Scan for the cell matching the given text and deliver its [X, Y] coordinate at center. 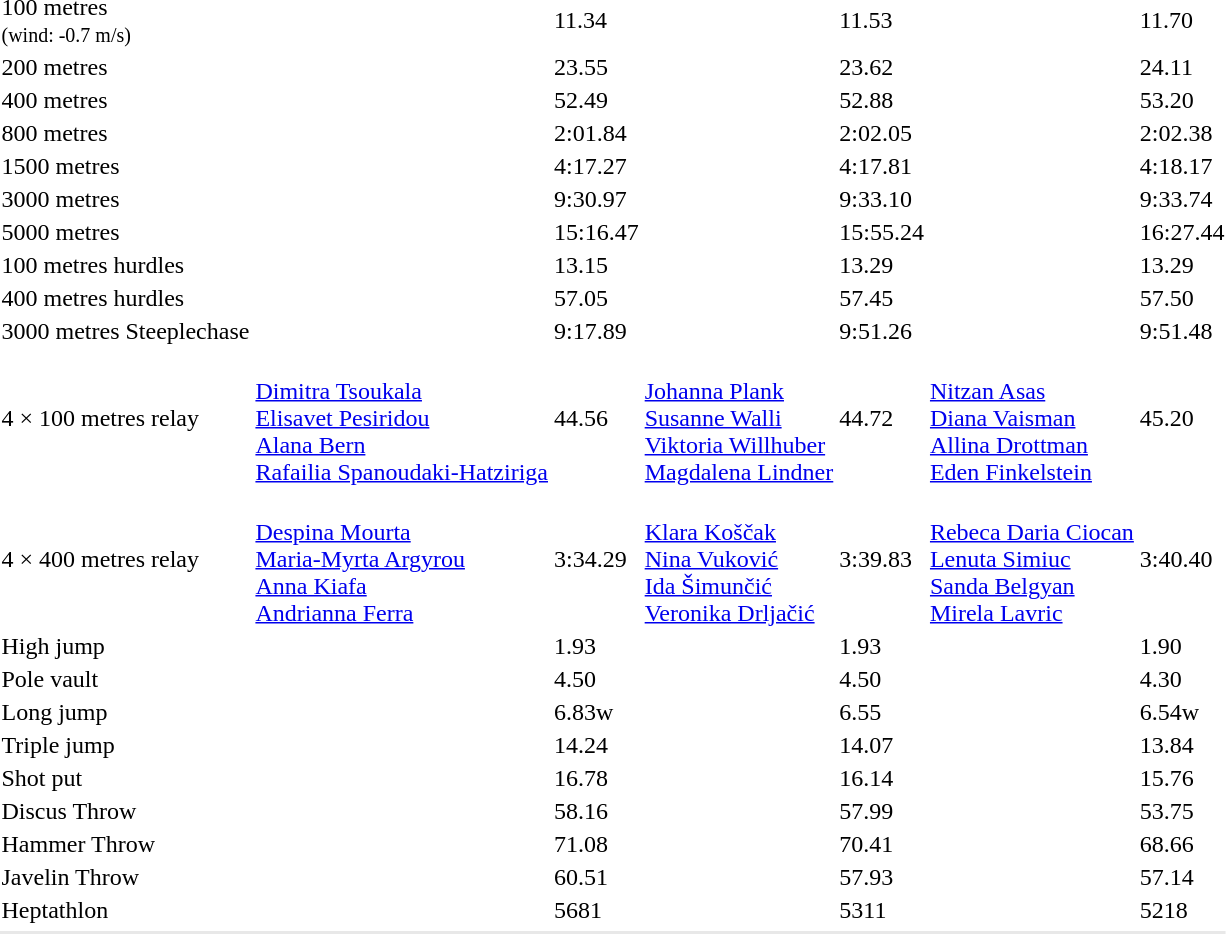
6.55 [882, 712]
4 × 400 metres relay [126, 559]
9:17.89 [596, 331]
Heptathlon [126, 910]
Dimitra TsoukalaElisavet PesiridouAlana BernRafailia Spanoudaki-Hatziriga [402, 418]
5681 [596, 910]
57.93 [882, 877]
16.14 [882, 778]
2:02.05 [882, 133]
57.45 [882, 298]
9:30.97 [596, 199]
Rebeca Daria CiocanLenuta SimiucSanda BelgyanMirela Lavric [1032, 559]
15:55.24 [882, 232]
3:40.40 [1182, 559]
57.05 [596, 298]
3000 metres Steeplechase [126, 331]
53.75 [1182, 811]
68.66 [1182, 844]
14.07 [882, 745]
High jump [126, 646]
14.24 [596, 745]
2:02.38 [1182, 133]
Klara KoščakNina VukovićIda ŠimunčićVeronika Drljačić [739, 559]
Johanna PlankSusanne WalliViktoria WillhuberMagdalena Lindner [739, 418]
4:18.17 [1182, 166]
200 metres [126, 67]
9:51.48 [1182, 331]
24.11 [1182, 67]
5218 [1182, 910]
60.51 [596, 877]
3:34.29 [596, 559]
2:01.84 [596, 133]
57.99 [882, 811]
4.30 [1182, 679]
Pole vault [126, 679]
13.84 [1182, 745]
100 metres hurdles [126, 265]
800 metres [126, 133]
9:33.10 [882, 199]
Shot put [126, 778]
4 × 100 metres relay [126, 418]
52.88 [882, 100]
1500 metres [126, 166]
44.72 [882, 418]
70.41 [882, 844]
Discus Throw [126, 811]
5311 [882, 910]
15.76 [1182, 778]
4:17.27 [596, 166]
71.08 [596, 844]
Triple jump [126, 745]
16:27.44 [1182, 232]
9:51.26 [882, 331]
52.49 [596, 100]
Nitzan AsasDiana VaismanAllina DrottmanEden Finkelstein [1032, 418]
57.50 [1182, 298]
6.83w [596, 712]
5000 metres [126, 232]
16.78 [596, 778]
45.20 [1182, 418]
23.55 [596, 67]
15:16.47 [596, 232]
58.16 [596, 811]
44.56 [596, 418]
400 metres [126, 100]
Long jump [126, 712]
1.90 [1182, 646]
53.20 [1182, 100]
57.14 [1182, 877]
Hammer Throw [126, 844]
Despina MourtaMaria-Myrta ArgyrouAnna KiafaAndrianna Ferra [402, 559]
3000 metres [126, 199]
3:39.83 [882, 559]
23.62 [882, 67]
4:17.81 [882, 166]
Javelin Throw [126, 877]
400 metres hurdles [126, 298]
13.15 [596, 265]
9:33.74 [1182, 199]
6.54w [1182, 712]
